Search for the cell housing the specified text and yield its [x, y] center coordinate. 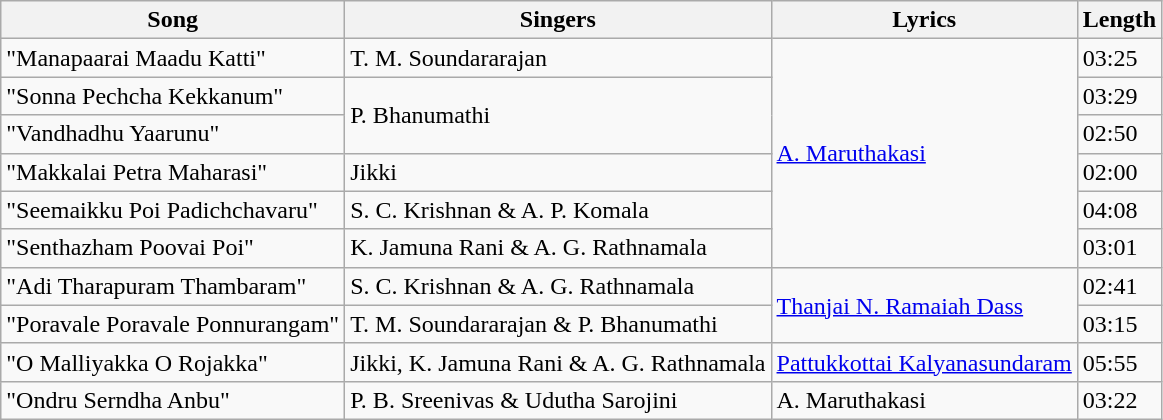
T. M. Soundararajan & P. Bhanumathi [558, 324]
"Ondru Serndha Anbu" [173, 400]
03:29 [1119, 96]
Length [1119, 20]
Lyrics [924, 20]
Singers [558, 20]
03:01 [1119, 248]
"Vandhadhu Yaarunu" [173, 134]
Pattukkottai Kalyanasundaram [924, 362]
"Seemaikku Poi Padichchavaru" [173, 210]
Thanjai N. Ramaiah Dass [924, 305]
T. M. Soundararajan [558, 58]
"O Malliyakka O Rojakka" [173, 362]
K. Jamuna Rani & A. G. Rathnamala [558, 248]
03:15 [1119, 324]
"Adi Tharapuram Thambaram" [173, 286]
04:08 [1119, 210]
03:25 [1119, 58]
P. B. Sreenivas & Udutha Sarojini [558, 400]
"Sonna Pechcha Kekkanum" [173, 96]
05:55 [1119, 362]
02:50 [1119, 134]
"Senthazham Poovai Poi" [173, 248]
Jikki, K. Jamuna Rani & A. G. Rathnamala [558, 362]
02:00 [1119, 172]
02:41 [1119, 286]
"Manapaarai Maadu Katti" [173, 58]
03:22 [1119, 400]
Song [173, 20]
S. C. Krishnan & A. P. Komala [558, 210]
Jikki [558, 172]
S. C. Krishnan & A. G. Rathnamala [558, 286]
"Makkalai Petra Maharasi" [173, 172]
"Poravale Poravale Ponnurangam" [173, 324]
P. Bhanumathi [558, 115]
